Identify which cell holds the provided text, then report its [x, y] central coordinate. 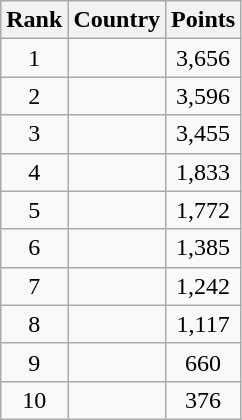
3,455 [204, 134]
Country [117, 20]
5 [34, 210]
1,772 [204, 210]
7 [34, 286]
Points [204, 20]
1,117 [204, 324]
9 [34, 362]
3 [34, 134]
1,242 [204, 286]
376 [204, 400]
3,596 [204, 96]
Rank [34, 20]
1,833 [204, 172]
1,385 [204, 248]
660 [204, 362]
10 [34, 400]
3,656 [204, 58]
2 [34, 96]
1 [34, 58]
4 [34, 172]
8 [34, 324]
6 [34, 248]
